Determine the (x, y) coordinate at the center of the cell enclosing the given text.  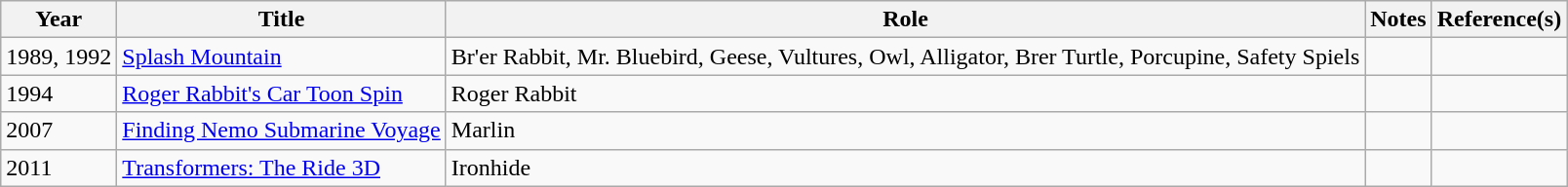
Br'er Rabbit, Mr. Bluebird, Geese, Vultures, Owl, Alligator, Brer Turtle, Porcupine, Safety Spiels (905, 56)
2011 (59, 168)
Title (282, 19)
1989, 1992 (59, 56)
Ironhide (905, 168)
1994 (59, 93)
Reference(s) (1500, 19)
Roger Rabbit's Car Toon Spin (282, 93)
Transformers: The Ride 3D (282, 168)
Notes (1398, 19)
Year (59, 19)
Role (905, 19)
Marlin (905, 131)
2007 (59, 131)
Splash Mountain (282, 56)
Finding Nemo Submarine Voyage (282, 131)
Roger Rabbit (905, 93)
